Provide the [x, y] coordinate of the cell's center where the given text is located.  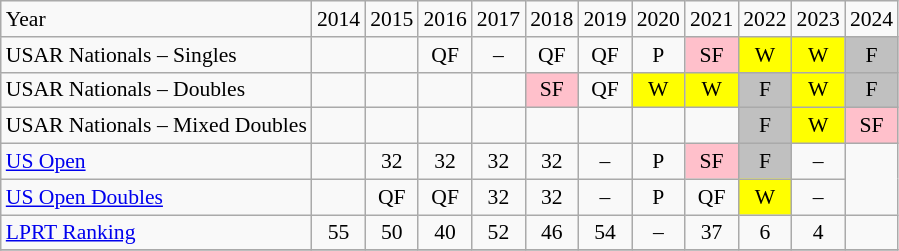
US Open Doubles [156, 197]
2020 [658, 19]
USAR Nationals – Doubles [156, 90]
37 [712, 233]
2017 [498, 19]
2018 [552, 19]
2023 [818, 19]
LPRT Ranking [156, 233]
USAR Nationals – Singles [156, 55]
2014 [338, 19]
Year [156, 19]
2015 [392, 19]
4 [818, 233]
52 [498, 233]
46 [552, 233]
2021 [712, 19]
40 [444, 233]
2016 [444, 19]
54 [604, 233]
55 [338, 233]
6 [764, 233]
USAR Nationals – Mixed Doubles [156, 126]
50 [392, 233]
2022 [764, 19]
2024 [872, 19]
US Open [156, 162]
2019 [604, 19]
